Pinpoint the cell where the given text exists, returning its [X, Y] midpoint coordinate. 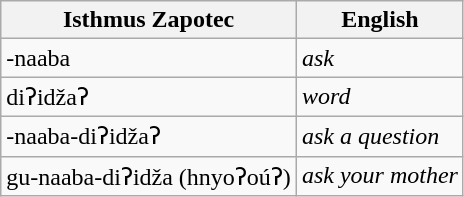
diʔidžaʔ [149, 97]
gu-naaba-diʔidža (hnyoʔoúʔ) [149, 176]
-naaba-diʔidžaʔ [149, 136]
ask your mother [380, 176]
English [380, 20]
ask a question [380, 136]
ask [380, 58]
Isthmus Zapotec [149, 20]
word [380, 97]
-naaba [149, 58]
